Extract the [x, y] coordinate from the center of the cell holding the provided text.  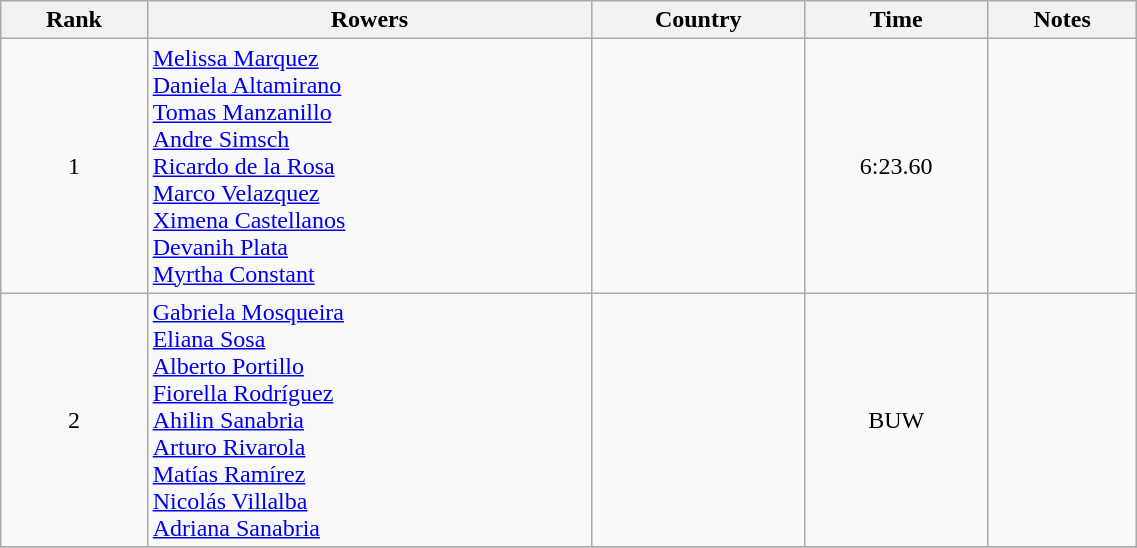
Notes [1062, 20]
Rank [74, 20]
Rowers [369, 20]
Gabriela MosqueiraEliana SosaAlberto PortilloFiorella RodríguezAhilin SanabriaArturo RivarolaMatías RamírezNicolás VillalbaAdriana Sanabria [369, 420]
BUW [896, 420]
6:23.60 [896, 166]
1 [74, 166]
Time [896, 20]
Country [698, 20]
2 [74, 420]
Melissa MarquezDaniela AltamiranoTomas ManzanilloAndre SimschRicardo de la RosaMarco VelazquezXimena CastellanosDevanih PlataMyrtha Constant [369, 166]
